Locate the cell with the specified text and output its [x, y] center coordinate. 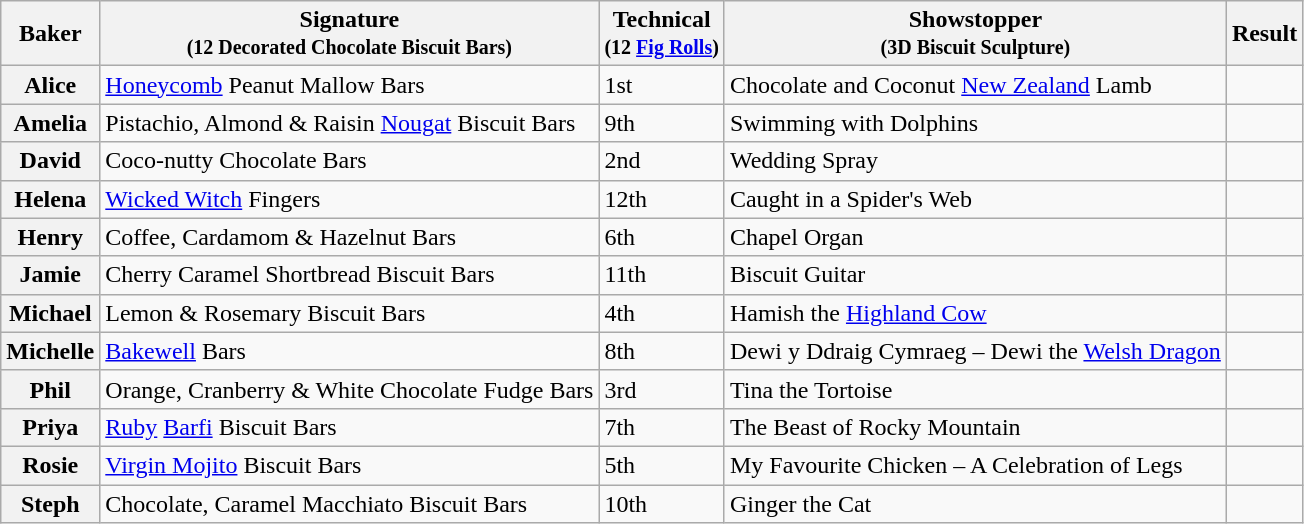
Chocolate and Coconut New Zealand Lamb [975, 85]
Michelle [50, 351]
Amelia [50, 123]
Hamish the Highland Cow [975, 313]
Chapel Organ [975, 237]
Signature(12 Decorated Chocolate Biscuit Bars) [350, 34]
Technical(12 Fig Rolls) [662, 34]
8th [662, 351]
Coffee, Cardamom & Hazelnut Bars [350, 237]
The Beast of Rocky Mountain [975, 427]
Virgin Mojito Biscuit Bars [350, 465]
Rosie [50, 465]
Dewi y Ddraig Cymraeg – Dewi the Welsh Dragon [975, 351]
Wedding Spray [975, 161]
Helena [50, 199]
Bakewell Bars [350, 351]
David [50, 161]
Ginger the Cat [975, 503]
My Favourite Chicken – A Celebration of Legs [975, 465]
2nd [662, 161]
Ruby Barfi Biscuit Bars [350, 427]
Biscuit Guitar [975, 275]
Lemon & Rosemary Biscuit Bars [350, 313]
Henry [50, 237]
3rd [662, 389]
Cherry Caramel Shortbread Biscuit Bars [350, 275]
Chocolate, Caramel Macchiato Biscuit Bars [350, 503]
6th [662, 237]
Showstopper(3D Biscuit Sculpture) [975, 34]
Michael [50, 313]
10th [662, 503]
11th [662, 275]
9th [662, 123]
Baker [50, 34]
Priya [50, 427]
Jamie [50, 275]
Alice [50, 85]
7th [662, 427]
Orange, Cranberry & White Chocolate Fudge Bars [350, 389]
Steph [50, 503]
Honeycomb Peanut Mallow Bars [350, 85]
Phil [50, 389]
Pistachio, Almond & Raisin Nougat Biscuit Bars [350, 123]
Coco-nutty Chocolate Bars [350, 161]
Caught in a Spider's Web [975, 199]
Swimming with Dolphins [975, 123]
Result [1264, 34]
4th [662, 313]
Wicked Witch Fingers [350, 199]
Tina the Tortoise [975, 389]
5th [662, 465]
12th [662, 199]
1st [662, 85]
